Return the [x, y] coordinate for the center point of the cell that contains the specified text.  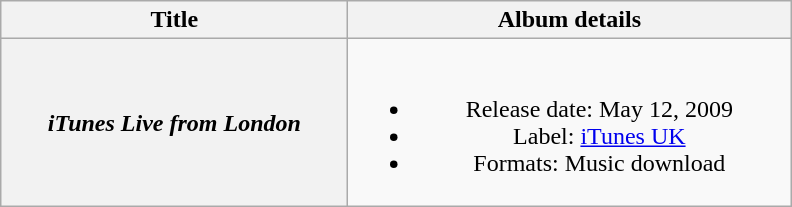
Title [174, 20]
iTunes Live from London [174, 122]
Album details [570, 20]
Release date: May 12, 2009Label: iTunes UKFormats: Music download [570, 122]
